Return the (X, Y) coordinate for the center point of the cell that contains the specified text.  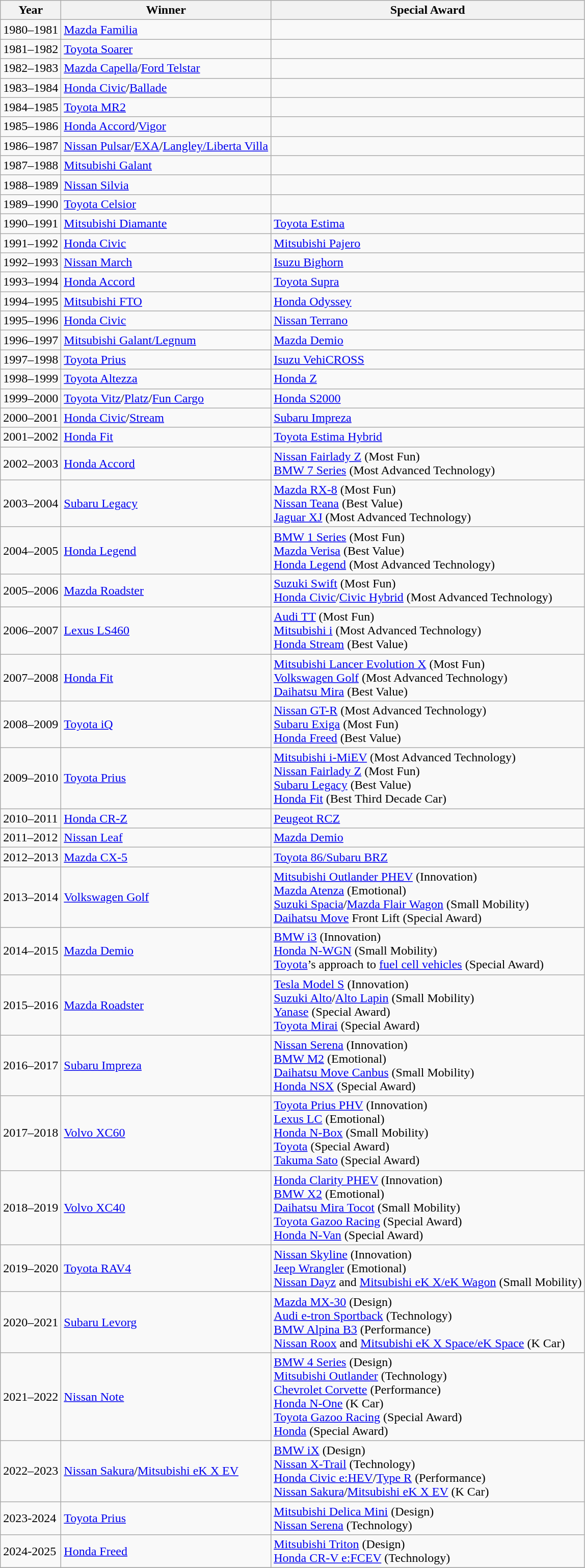
2001–2002 (31, 437)
Volvo XC60 (166, 1133)
BMW 1 Series (Most Fun)Mazda Verisa (Best Value)Honda Legend (Most Advanced Technology) (428, 550)
1982–1983 (31, 68)
Honda Z (428, 379)
Subaru Legacy (166, 503)
Toyota Altezza (166, 379)
Mitsubishi Diamante (166, 223)
1990–1991 (31, 223)
Toyota iQ (166, 725)
Tesla Model S (Innovation)Suzuki Alto/Alto Lapin (Small Mobility)Yanase (Special Award)Toyota Mirai (Special Award) (428, 1005)
Nissan Silvia (166, 185)
Mitsubishi Lancer Evolution X (Most Fun)Volkswagen Golf (Most Advanced Technology)Daihatsu Mira (Best Value) (428, 677)
BMW i3 (Innovation)Honda N-WGN (Small Mobility)Toyota’s approach to fuel cell vehicles (Special Award) (428, 951)
2005–2006 (31, 590)
2009–2010 (31, 778)
Suzuki Swift (Most Fun)Honda Civic/Civic Hybrid (Most Advanced Technology) (428, 590)
2018–2019 (31, 1207)
Subaru Levorg (166, 1322)
2003–2004 (31, 503)
1991–1992 (31, 243)
Nissan Note (166, 1396)
Honda Legend (166, 550)
Nissan GT-R (Most Advanced Technology)Subaru Exiga (Most Fun)Honda Freed (Best Value) (428, 725)
Toyota Vitz/Platz/Fun Cargo (166, 398)
Lexus LS460 (166, 630)
1996–1997 (31, 340)
2020–2021 (31, 1322)
Toyota Estima (428, 223)
Nissan Fairlady Z (Most Fun)BMW 7 Series (Most Advanced Technology) (428, 463)
1985–1986 (31, 126)
Honda Clarity PHEV (Innovation)BMW X2 (Emotional)Daihatsu Mira Tocot (Small Mobility)Toyota Gazoo Racing (Special Award)Honda N-Van (Special Award) (428, 1207)
Volkswagen Golf (166, 897)
Mazda Familia (166, 30)
Volvo XC40 (166, 1207)
Honda Civic/Ballade (166, 88)
Nissan Sakura/Mitsubishi eK X EV (166, 1471)
Toyota Estima Hybrid (428, 437)
Mazda CX-5 (166, 857)
1994–1995 (31, 301)
2006–2007 (31, 630)
2021–2022 (31, 1396)
2023-2024 (31, 1518)
1987–1988 (31, 165)
Toyota 86/Subaru BRZ (428, 857)
2014–2015 (31, 951)
2007–2008 (31, 677)
Mazda MX-30 (Design)Audi e-tron Sportback (Technology)BMW Alpina B3 (Performance)Nissan Roox and Mitsubishi eK X Space/eK Space (K Car) (428, 1322)
1997–1998 (31, 359)
Mitsubishi i-MiEV (Most Advanced Technology)Nissan Fairlady Z (Most Fun)Subaru Legacy (Best Value)Honda Fit (Best Third Decade Car) (428, 778)
Mitsubishi Galant/Legnum (166, 340)
2019–2020 (31, 1268)
2012–2013 (31, 857)
BMW iX (Design)Nissan X-Trail (Technology)Honda Civic e:HEV/Type R (Performance)Nissan Sakura/Mitsubishi eK X EV (K Car) (428, 1471)
Mazda Capella/Ford Telstar (166, 68)
2000–2001 (31, 418)
Honda Civic/Stream (166, 418)
Nissan Pulsar/EXA/Langley/Liberta Villa (166, 146)
Isuzu Bighorn (428, 263)
2017–2018 (31, 1133)
1981–1982 (31, 49)
2016–2017 (31, 1066)
Honda CR-Z (166, 818)
1980–1981 (31, 30)
2024-2025 (31, 1551)
1984–1985 (31, 107)
1986–1987 (31, 146)
Toyota MR2 (166, 107)
2011–2012 (31, 838)
Winner (166, 10)
Honda Freed (166, 1551)
Nissan March (166, 263)
Mitsubishi Pajero (428, 243)
Mitsubishi FTO (166, 301)
Special Award (428, 10)
Toyota RAV4 (166, 1268)
Honda Accord/Vigor (166, 126)
Peugeot RCZ (428, 818)
1993–1994 (31, 282)
2002–2003 (31, 463)
1988–1989 (31, 185)
Isuzu VehiCROSS (428, 359)
Nissan Terrano (428, 321)
1995–1996 (31, 321)
2008–2009 (31, 725)
Year (31, 10)
Nissan Serena (Innovation)BMW M2 (Emotional)Daihatsu Move Canbus (Small Mobility)Honda NSX (Special Award) (428, 1066)
Nissan Leaf (166, 838)
2022–2023 (31, 1471)
2010–2011 (31, 818)
Honda S2000 (428, 398)
2015–2016 (31, 1005)
1998–1999 (31, 379)
2013–2014 (31, 897)
Nissan Skyline (Innovation)Jeep Wrangler (Emotional)Nissan Dayz and Mitsubishi eK X/eK Wagon (Small Mobility) (428, 1268)
1999–2000 (31, 398)
Toyota Supra (428, 282)
Toyota Celsior (166, 204)
Mazda RX-8 (Most Fun)Nissan Teana (Best Value)Jaguar XJ (Most Advanced Technology) (428, 503)
Toyota Soarer (166, 49)
Audi TT (Most Fun)Mitsubishi i (Most Advanced Technology)Honda Stream (Best Value) (428, 630)
Mitsubishi Delica Mini (Design)Nissan Serena (Technology) (428, 1518)
Mitsubishi Triton (Design)Honda CR-V e:FCEV (Technology) (428, 1551)
2004–2005 (31, 550)
1992–1993 (31, 263)
Toyota Prius PHV (Innovation)Lexus LC (Emotional)Honda N-Box (Small Mobility)Toyota (Special Award)Takuma Sato (Special Award) (428, 1133)
1983–1984 (31, 88)
Mitsubishi Galant (166, 165)
1989–1990 (31, 204)
Honda Odyssey (428, 301)
